Find where the given text appears and provide that cell's center as [X, Y] coordinate. 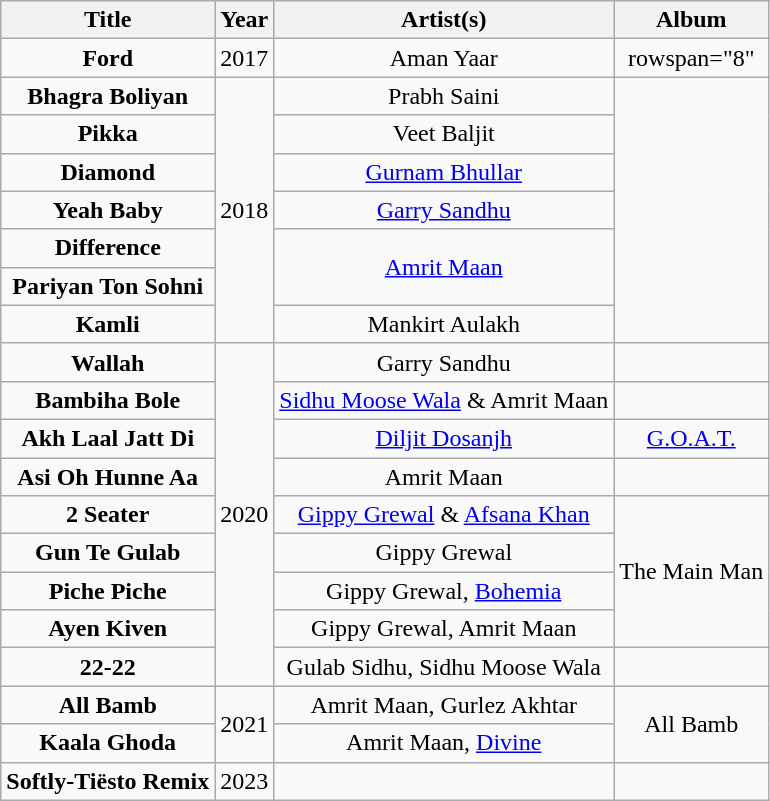
Gun Te Gulab [108, 553]
Diljit Dosanjh [444, 438]
Prabh Saini [444, 96]
Amrit Maan, Divine [444, 743]
Artist(s) [444, 20]
The Main Man [692, 572]
Ford [108, 58]
Yeah Baby [108, 210]
Kaala Ghoda [108, 743]
Ayen Kiven [108, 629]
Gippy Grewal [444, 553]
Mankirt Aulakh [444, 324]
2020 [244, 514]
Akh Laal Jatt Di [108, 438]
Bhagra Boliyan [108, 96]
Gulab Sidhu, Sidhu Moose Wala [444, 667]
Pikka [108, 134]
Gippy Grewal, Bohemia [444, 591]
Kamli [108, 324]
Difference [108, 248]
2017 [244, 58]
Sidhu Moose Wala & Amrit Maan [444, 400]
G.O.A.T. [692, 438]
2023 [244, 781]
Diamond [108, 172]
Asi Oh Hunne Aa [108, 477]
Title [108, 20]
Wallah [108, 362]
Bambiha Bole [108, 400]
Veet Baljit [444, 134]
Gurnam Bhullar [444, 172]
2021 [244, 724]
rowspan="8" [692, 58]
Aman Yaar [444, 58]
Gippy Grewal & Afsana Khan [444, 515]
2 Seater [108, 515]
2018 [244, 210]
Year [244, 20]
Pariyan Ton Sohni [108, 286]
Album [692, 20]
Amrit Maan, Gurlez Akhtar [444, 705]
Piche Piche [108, 591]
22-22 [108, 667]
Softly-Tiësto Remix [108, 781]
Gippy Grewal, Amrit Maan [444, 629]
